Extract the [X, Y] coordinate from the center of the cell holding the provided text.  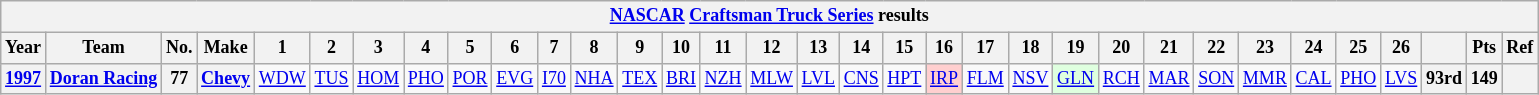
TEX [640, 78]
24 [1314, 48]
77 [180, 78]
CNS [861, 78]
9 [640, 48]
Chevy [226, 78]
13 [818, 48]
No. [180, 48]
NASCAR Craftsman Truck Series results [770, 16]
Pts [1484, 48]
Year [24, 48]
5 [470, 48]
14 [861, 48]
NSV [1030, 78]
18 [1030, 48]
CAL [1314, 78]
21 [1169, 48]
6 [515, 48]
EVG [515, 78]
149 [1484, 78]
LVS [1402, 78]
TUS [332, 78]
22 [1216, 48]
1 [282, 48]
26 [1402, 48]
I70 [554, 78]
MAR [1169, 78]
2 [332, 48]
25 [1358, 48]
WDW [282, 78]
23 [1266, 48]
11 [723, 48]
GLN [1076, 78]
1997 [24, 78]
LVL [818, 78]
MMR [1266, 78]
3 [378, 48]
15 [904, 48]
NZH [723, 78]
16 [944, 48]
Team [103, 48]
Doran Racing [103, 78]
FLM [985, 78]
POR [470, 78]
17 [985, 48]
4 [426, 48]
19 [1076, 48]
7 [554, 48]
BRI [682, 78]
Ref [1520, 48]
NHA [594, 78]
93rd [1444, 78]
10 [682, 48]
MLW [772, 78]
IRP [944, 78]
HPT [904, 78]
Make [226, 48]
20 [1121, 48]
RCH [1121, 78]
12 [772, 48]
HOM [378, 78]
SON [1216, 78]
8 [594, 48]
